Find where the given text appears and provide that cell's center as [X, Y] coordinate. 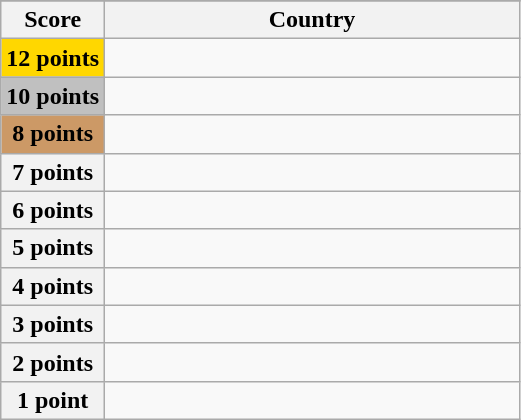
8 points [53, 134]
6 points [53, 210]
7 points [53, 172]
10 points [53, 96]
4 points [53, 286]
2 points [53, 362]
12 points [53, 58]
5 points [53, 248]
3 points [53, 324]
1 point [53, 400]
Country [312, 20]
Score [53, 20]
